From the cell containing the given text, extract its center point as [X, Y] coordinate. 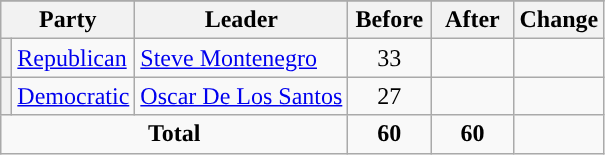
27 [390, 96]
Total [174, 134]
Oscar De Los Santos [242, 96]
Change [559, 20]
After [472, 20]
Before [390, 20]
Democratic [74, 96]
Republican [74, 58]
33 [390, 58]
Party [68, 20]
Leader [242, 20]
Steve Montenegro [242, 58]
